Detect which cell encompasses the target text, then output its (X, Y) center coordinate. 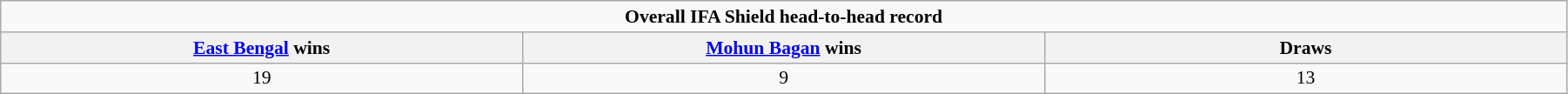
Overall IFA Shield head-to-head record (784, 17)
East Bengal wins (262, 48)
Mohun Bagan wins (784, 48)
Draws (1306, 48)
13 (1306, 78)
19 (262, 78)
9 (784, 78)
